Capture the cell that displays the provided text and extract its (X, Y) central coordinate. 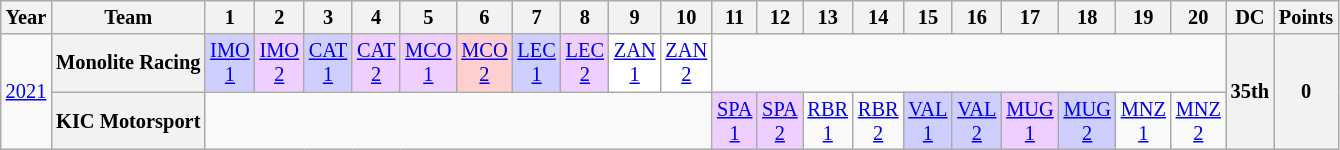
MUG2 (1088, 121)
RBR1 (827, 121)
Team (128, 17)
10 (686, 17)
LEC1 (537, 63)
MNZ1 (1144, 121)
7 (537, 17)
1 (230, 17)
LEC2 (585, 63)
MNZ2 (1198, 121)
13 (827, 17)
IMO2 (280, 63)
4 (376, 17)
9 (635, 17)
8 (585, 17)
5 (428, 17)
SPA2 (780, 121)
ZAN2 (686, 63)
MCO2 (484, 63)
35th (1250, 92)
ZAN1 (635, 63)
16 (976, 17)
3 (328, 17)
2021 (26, 92)
19 (1144, 17)
VAL2 (976, 121)
Monolite Racing (128, 63)
MUG1 (1030, 121)
DC (1250, 17)
18 (1088, 17)
Points (1306, 17)
CAT2 (376, 63)
12 (780, 17)
14 (878, 17)
15 (928, 17)
0 (1306, 92)
6 (484, 17)
VAL1 (928, 121)
SPA1 (734, 121)
CAT1 (328, 63)
11 (734, 17)
17 (1030, 17)
IMO1 (230, 63)
2 (280, 17)
Year (26, 17)
RBR2 (878, 121)
KIC Motorsport (128, 121)
20 (1198, 17)
MCO1 (428, 63)
